Pinpoint the cell where the given text exists, returning its (X, Y) midpoint coordinate. 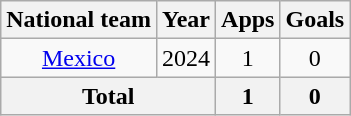
Apps (248, 20)
Goals (315, 20)
Mexico (79, 58)
2024 (186, 58)
Total (108, 96)
National team (79, 20)
Year (186, 20)
